Scan for the cell matching the given text and deliver its (X, Y) coordinate at center. 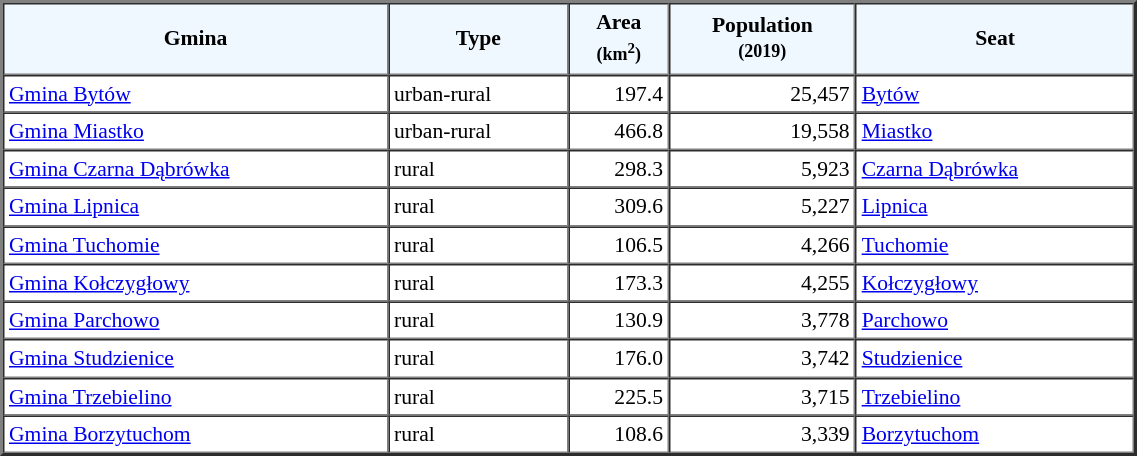
Tuchomie (996, 245)
Gmina Kołczygłowy (196, 283)
3,339 (762, 434)
Miastko (996, 131)
173.3 (619, 283)
106.5 (619, 245)
309.6 (619, 207)
25,457 (762, 93)
108.6 (619, 434)
19,558 (762, 131)
Borzytuchom (996, 434)
Gmina Tuchomie (196, 245)
Seat (996, 38)
Studzienice (996, 359)
Gmina Bytów (196, 93)
3,778 (762, 321)
Parchowo (996, 321)
Gmina Miastko (196, 131)
225.5 (619, 396)
Czarna Dąbrówka (996, 169)
Type (478, 38)
176.0 (619, 359)
Bytów (996, 93)
Gmina Trzebielino (196, 396)
Kołczygłowy (996, 283)
5,227 (762, 207)
Gmina Lipnica (196, 207)
Area(km2) (619, 38)
Trzebielino (996, 396)
5,923 (762, 169)
197.4 (619, 93)
298.3 (619, 169)
Gmina Parchowo (196, 321)
Gmina Borzytuchom (196, 434)
4,255 (762, 283)
Gmina Czarna Dąbrówka (196, 169)
130.9 (619, 321)
3,742 (762, 359)
3,715 (762, 396)
Gmina (196, 38)
Lipnica (996, 207)
Gmina Studzienice (196, 359)
4,266 (762, 245)
466.8 (619, 131)
Population(2019) (762, 38)
